Output the [x, y] coordinate of the center of the cell containing the given text.  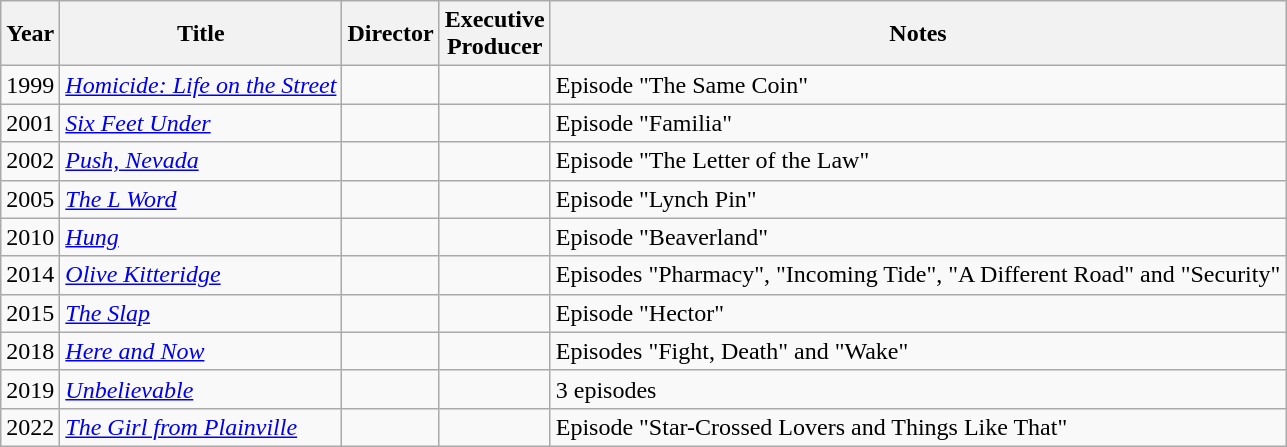
Six Feet Under [201, 123]
Notes [918, 34]
Episode "Familia" [918, 123]
2014 [30, 275]
Director [390, 34]
2005 [30, 199]
The Girl from Plainville [201, 427]
2001 [30, 123]
Episodes "Pharmacy", "Incoming Tide", "A Different Road" and "Security" [918, 275]
Episode "Hector" [918, 313]
Episode "Star-Crossed Lovers and Things Like That" [918, 427]
Here and Now [201, 351]
Homicide: Life on the Street [201, 85]
2002 [30, 161]
1999 [30, 85]
Title [201, 34]
The Slap [201, 313]
The L Word [201, 199]
2010 [30, 237]
Episode "The Same Coin" [918, 85]
Hung [201, 237]
Episodes "Fight, Death" and "Wake" [918, 351]
2019 [30, 389]
ExecutiveProducer [494, 34]
Episode "Lynch Pin" [918, 199]
Unbelievable [201, 389]
Episode "The Letter of the Law" [918, 161]
Push, Nevada [201, 161]
Episode "Beaverland" [918, 237]
3 episodes [918, 389]
2022 [30, 427]
Olive Kitteridge [201, 275]
2015 [30, 313]
Year [30, 34]
2018 [30, 351]
